Return (X, Y) of the center of cell containing provided text 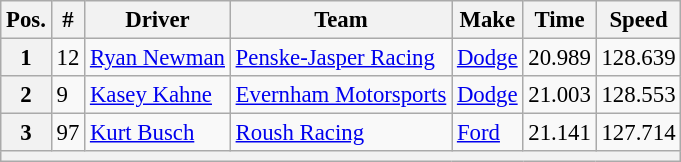
Speed (638, 20)
127.714 (638, 133)
128.553 (638, 95)
9 (68, 95)
# (68, 20)
Kasey Kahne (158, 95)
Team (340, 20)
97 (68, 133)
128.639 (638, 58)
21.003 (560, 95)
2 (26, 95)
Roush Racing (340, 133)
12 (68, 58)
1 (26, 58)
20.989 (560, 58)
Pos. (26, 20)
Make (488, 20)
21.141 (560, 133)
Ryan Newman (158, 58)
Penske-Jasper Racing (340, 58)
Kurt Busch (158, 133)
Ford (488, 133)
Time (560, 20)
3 (26, 133)
Driver (158, 20)
Evernham Motorsports (340, 95)
